Extract the (X, Y) coordinate from the center of the cell holding the provided text.  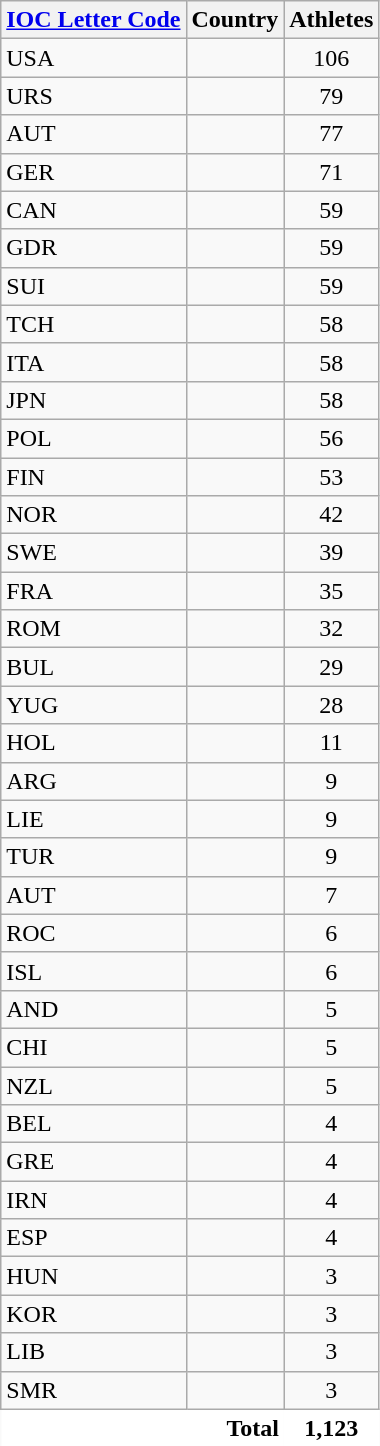
ITA (94, 362)
GRE (94, 1162)
ISL (94, 971)
SMR (94, 1390)
7 (332, 895)
HUN (94, 1276)
Country (235, 20)
Total (142, 1428)
FRA (94, 591)
35 (332, 591)
29 (332, 667)
TCH (94, 324)
32 (332, 629)
42 (332, 515)
POL (94, 438)
SUI (94, 286)
77 (332, 134)
Athletes (332, 20)
FIN (94, 477)
ROC (94, 933)
ARG (94, 781)
53 (332, 477)
NZL (94, 1085)
HOL (94, 743)
TUR (94, 857)
ROM (94, 629)
11 (332, 743)
28 (332, 705)
ESP (94, 1238)
SWE (94, 553)
56 (332, 438)
KOR (94, 1314)
LIE (94, 819)
106 (332, 58)
NOR (94, 515)
USA (94, 58)
IOC Letter Code (94, 20)
79 (332, 96)
LIB (94, 1352)
1,123 (332, 1428)
IRN (94, 1200)
71 (332, 172)
GDR (94, 248)
URS (94, 96)
GER (94, 172)
CHI (94, 1047)
YUG (94, 705)
39 (332, 553)
BEL (94, 1124)
CAN (94, 210)
JPN (94, 400)
BUL (94, 667)
AND (94, 1009)
